Detect which cell encompasses the target text, then output its [x, y] center coordinate. 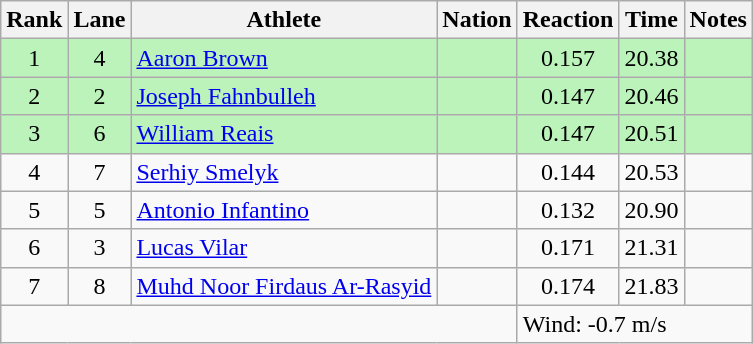
Reaction [568, 20]
8 [100, 286]
21.31 [652, 248]
Joseph Fahnbulleh [284, 96]
0.157 [568, 58]
20.90 [652, 210]
0.132 [568, 210]
Rank [34, 20]
Wind: -0.7 m/s [634, 324]
Lucas Vilar [284, 248]
Aaron Brown [284, 58]
20.46 [652, 96]
1 [34, 58]
William Reais [284, 134]
Serhiy Smelyk [284, 172]
Athlete [284, 20]
0.171 [568, 248]
20.51 [652, 134]
Notes [718, 20]
Muhd Noor Firdaus Ar-Rasyid [284, 286]
0.174 [568, 286]
21.83 [652, 286]
Antonio Infantino [284, 210]
Lane [100, 20]
20.53 [652, 172]
20.38 [652, 58]
0.144 [568, 172]
Nation [477, 20]
Time [652, 20]
